Provide the (x, y) coordinate of the cell's center where the given text is located.  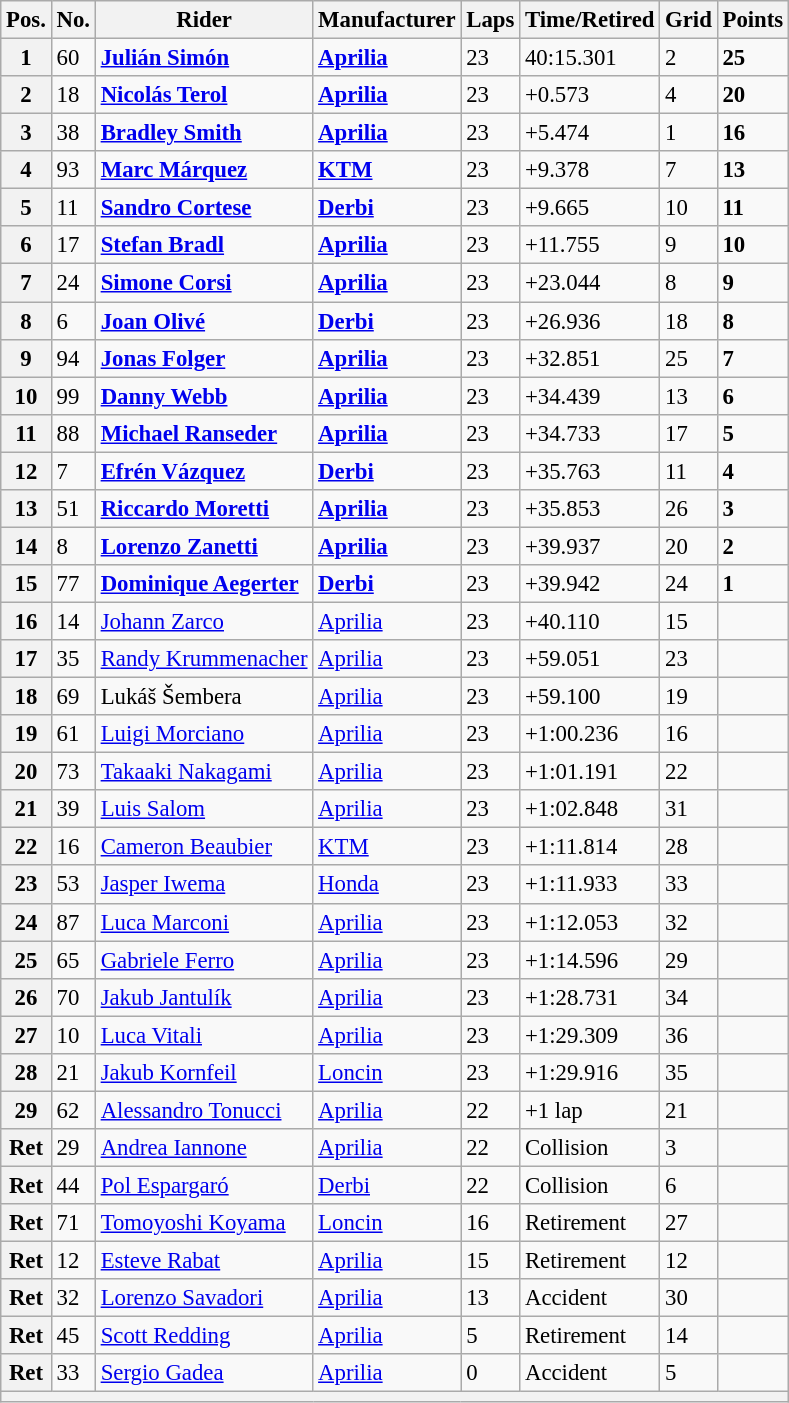
+34.439 (590, 396)
+35.853 (590, 509)
Lorenzo Zanetti (204, 546)
88 (73, 433)
Dominique Aegerter (204, 584)
Lorenzo Savadori (204, 1298)
+39.942 (590, 584)
53 (73, 885)
+1:01.191 (590, 772)
Esteve Rabat (204, 1261)
Cameron Beaubier (204, 847)
44 (73, 1185)
+1:02.848 (590, 809)
0 (490, 1373)
Julián Simón (204, 58)
73 (73, 772)
71 (73, 1223)
31 (688, 809)
Grid (688, 20)
60 (73, 58)
99 (73, 396)
Points (752, 20)
61 (73, 734)
+1:12.053 (590, 922)
+1:28.731 (590, 997)
Jasper Iwema (204, 885)
Alessandro Tonucci (204, 1110)
62 (73, 1110)
Jonas Folger (204, 358)
Riccardo Moretti (204, 509)
Luis Salom (204, 809)
69 (73, 697)
+1:29.309 (590, 1035)
51 (73, 509)
Marc Márquez (204, 170)
Scott Redding (204, 1336)
65 (73, 960)
45 (73, 1336)
36 (688, 1035)
38 (73, 133)
Danny Webb (204, 396)
Jakub Jantulík (204, 997)
Randy Krummenacher (204, 659)
Joan Olivé (204, 321)
+1:11.814 (590, 847)
34 (688, 997)
Luca Marconi (204, 922)
Luigi Morciano (204, 734)
Takaaki Nakagami (204, 772)
+1:14.596 (590, 960)
+9.665 (590, 208)
No. (73, 20)
+1 lap (590, 1110)
+39.937 (590, 546)
Stefan Bradl (204, 245)
+0.573 (590, 95)
Bradley Smith (204, 133)
30 (688, 1298)
Gabriele Ferro (204, 960)
Manufacturer (387, 20)
93 (73, 170)
+59.051 (590, 659)
+1:00.236 (590, 734)
Pol Espargaró (204, 1185)
Simone Corsi (204, 283)
70 (73, 997)
Michael Ranseder (204, 433)
94 (73, 358)
+23.044 (590, 283)
+1:29.916 (590, 1073)
+5.474 (590, 133)
Luca Vitali (204, 1035)
Efrén Vázquez (204, 471)
+59.100 (590, 697)
+9.378 (590, 170)
Andrea Iannone (204, 1148)
+40.110 (590, 621)
87 (73, 922)
+35.763 (590, 471)
39 (73, 809)
Jakub Kornfeil (204, 1073)
Laps (490, 20)
+26.936 (590, 321)
Rider (204, 20)
Sergio Gadea (204, 1373)
40:15.301 (590, 58)
Tomoyoshi Koyama (204, 1223)
+11.755 (590, 245)
Pos. (26, 20)
Time/Retired (590, 20)
+32.851 (590, 358)
Lukáš Šembera (204, 697)
+1:11.933 (590, 885)
77 (73, 584)
Sandro Cortese (204, 208)
Honda (387, 885)
+34.733 (590, 433)
Nicolás Terol (204, 95)
Johann Zarco (204, 621)
